Identify which cell holds the provided text, then report its [X, Y] central coordinate. 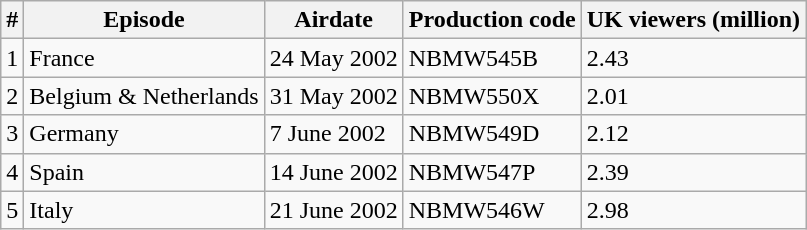
NBMW549D [492, 134]
NBMW550X [492, 96]
NBMW547P [492, 172]
Airdate [334, 20]
# [12, 20]
4 [12, 172]
NBMW545B [492, 58]
14 June 2002 [334, 172]
5 [12, 210]
1 [12, 58]
Germany [144, 134]
NBMW546W [492, 210]
Italy [144, 210]
2.98 [693, 210]
UK viewers (million) [693, 20]
2.12 [693, 134]
7 June 2002 [334, 134]
2.39 [693, 172]
31 May 2002 [334, 96]
Spain [144, 172]
Production code [492, 20]
2 [12, 96]
24 May 2002 [334, 58]
2.43 [693, 58]
2.01 [693, 96]
21 June 2002 [334, 210]
France [144, 58]
Episode [144, 20]
3 [12, 134]
Belgium & Netherlands [144, 96]
